Determine the (x, y) coordinate at the center of the cell enclosing the given text.  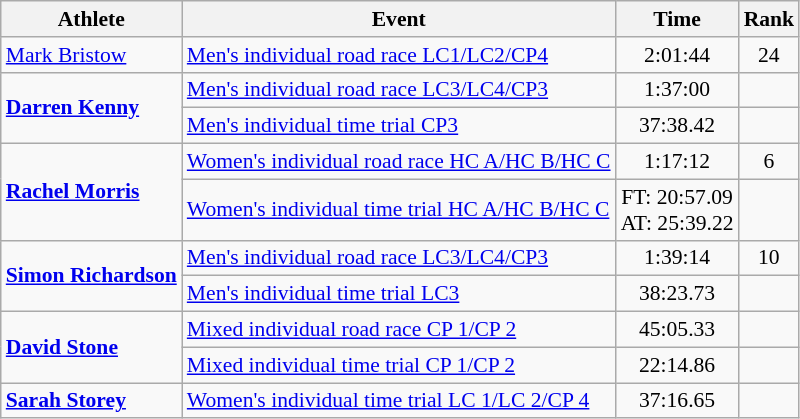
Mixed individual road race CP 1/CP 2 (399, 330)
Athlete (92, 19)
Event (399, 19)
Mixed individual time trial CP 1/CP 2 (399, 365)
Time (678, 19)
Sarah Storey (92, 401)
2:01:44 (678, 55)
Mark Bristow (92, 55)
37:38.42 (678, 126)
Simon Richardson (92, 276)
Men's individual time trial CP3 (399, 126)
22:14.86 (678, 365)
Women's individual time trial HC A/HC B/HC C (399, 210)
Women's individual road race HC A/HC B/HC C (399, 162)
FT: 20:57.09AT: 25:39.22 (678, 210)
Rachel Morris (92, 192)
Darren Kenny (92, 108)
Men's individual time trial LC3 (399, 294)
6 (770, 162)
Men's individual road race LC1/LC2/CP4 (399, 55)
David Stone (92, 348)
Rank (770, 19)
1:37:00 (678, 90)
45:05.33 (678, 330)
37:16.65 (678, 401)
24 (770, 55)
10 (770, 258)
Women's individual time trial LC 1/LC 2/CP 4 (399, 401)
1:17:12 (678, 162)
1:39:14 (678, 258)
38:23.73 (678, 294)
